Detect which cell encompasses the target text, then output its (X, Y) center coordinate. 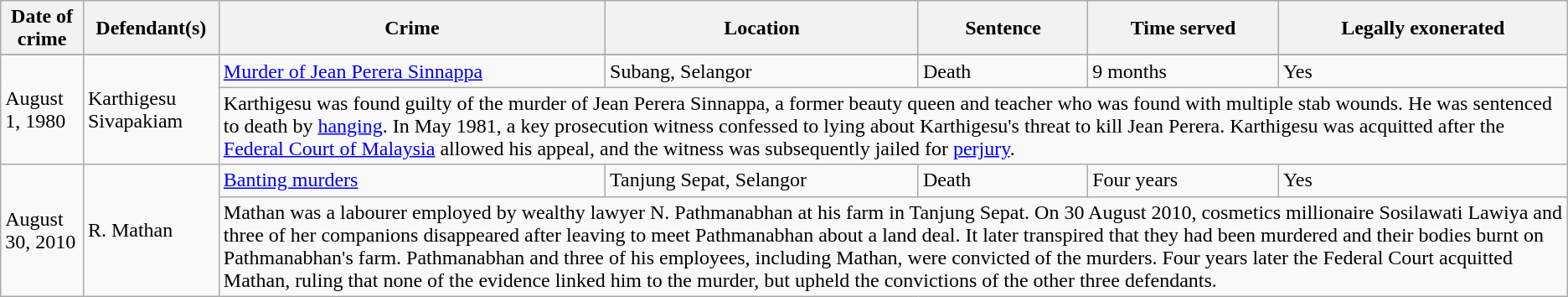
Banting murders (412, 180)
August 30, 2010 (42, 230)
Crime (412, 29)
R. Mathan (151, 230)
August 1, 1980 (42, 110)
Subang, Selangor (762, 71)
Location (762, 29)
Date of crime (42, 29)
Four years (1184, 180)
Tanjung Sepat, Selangor (762, 180)
Murder of Jean Perera Sinnappa (412, 71)
Karthigesu Sivapakiam (151, 110)
Time served (1184, 29)
Defendant(s) (151, 29)
Legally exonerated (1422, 29)
9 months (1184, 71)
Sentence (1003, 29)
